Return the [X, Y] coordinate for the center point of the cell that contains the specified text.  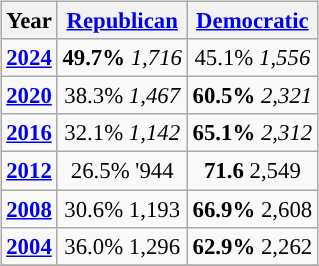
65.1% 2,312 [252, 133]
66.9% 2,608 [252, 209]
60.5% 2,321 [252, 96]
2008 [29, 209]
62.9% 2,262 [252, 246]
30.6% 1,193 [122, 209]
2004 [29, 246]
2024 [29, 58]
71.6 2,549 [252, 171]
2016 [29, 133]
2020 [29, 96]
32.1% 1,142 [122, 133]
38.3% 1,467 [122, 96]
Republican [122, 21]
2012 [29, 171]
36.0% 1,296 [122, 246]
26.5% '944 [122, 171]
45.1% 1,556 [252, 58]
Year [29, 21]
Democratic [252, 21]
49.7% 1,716 [122, 58]
